Scan for the cell matching the given text and deliver its (x, y) coordinate at center. 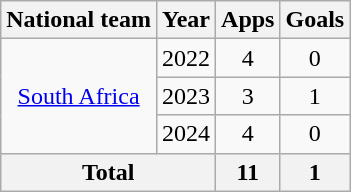
2023 (186, 96)
2022 (186, 58)
Total (108, 172)
Apps (248, 20)
3 (248, 96)
2024 (186, 134)
Goals (315, 20)
National team (79, 20)
Year (186, 20)
11 (248, 172)
South Africa (79, 96)
